Return [X, Y] of the center of cell containing provided text 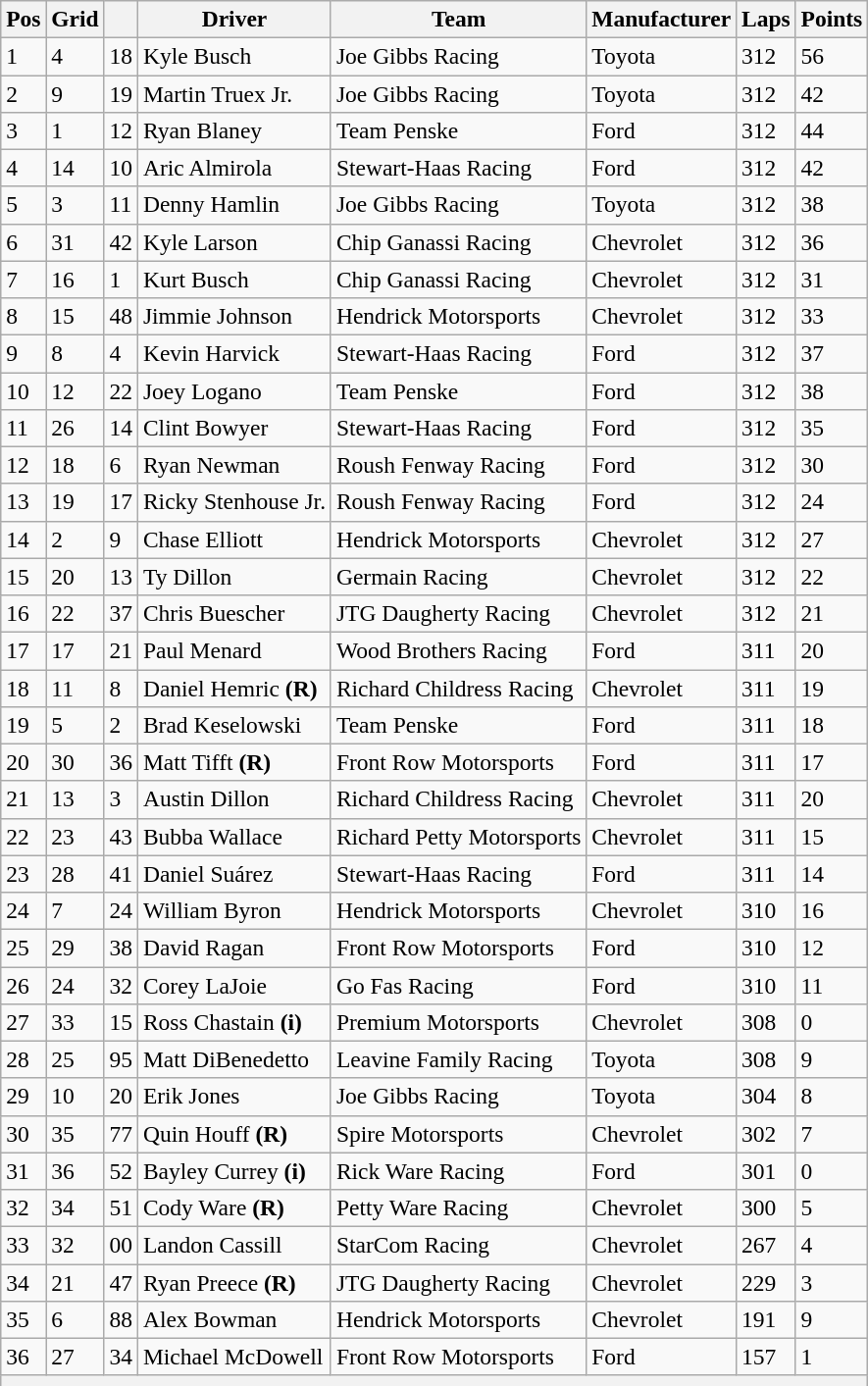
41 [121, 874]
Daniel Hemric (R) [233, 688]
Erik Jones [233, 1097]
Michael McDowell [233, 1357]
Kevin Harvick [233, 353]
Grid [75, 19]
Points [832, 19]
Ross Chastain (i) [233, 1022]
302 [767, 1134]
Brad Keselowski [233, 725]
43 [121, 837]
52 [121, 1171]
44 [832, 130]
Bubba Wallace [233, 837]
Matt DiBenedetto [233, 1059]
51 [121, 1207]
Paul Menard [233, 650]
Kyle Larson [233, 242]
301 [767, 1171]
Ryan Blaney [233, 130]
95 [121, 1059]
88 [121, 1319]
47 [121, 1282]
Austin Dillon [233, 799]
191 [767, 1319]
Ryan Newman [233, 465]
Spire Motorsports [458, 1134]
267 [767, 1245]
300 [767, 1207]
Team [458, 19]
157 [767, 1357]
Clint Bowyer [233, 428]
Kurt Busch [233, 280]
Ricky Stenhouse Jr. [233, 502]
Leavine Family Racing [458, 1059]
Matt Tifft (R) [233, 762]
Premium Motorsports [458, 1022]
77 [121, 1134]
Petty Ware Racing [458, 1207]
Martin Truex Jr. [233, 93]
Germain Racing [458, 577]
304 [767, 1097]
Wood Brothers Racing [458, 650]
StarCom Racing [458, 1245]
Landon Cassill [233, 1245]
Ty Dillon [233, 577]
Jimmie Johnson [233, 316]
00 [121, 1245]
Corey LaJoie [233, 985]
48 [121, 316]
William Byron [233, 910]
Go Fas Racing [458, 985]
Quin Houff (R) [233, 1134]
Joey Logano [233, 390]
Alex Bowman [233, 1319]
56 [832, 56]
Kyle Busch [233, 56]
Ryan Preece (R) [233, 1282]
Bayley Currey (i) [233, 1171]
Denny Hamlin [233, 205]
Laps [767, 19]
Daniel Suárez [233, 874]
Manufacturer [661, 19]
Driver [233, 19]
David Ragan [233, 948]
Chris Buescher [233, 613]
Pos [24, 19]
Richard Petty Motorsports [458, 837]
229 [767, 1282]
Cody Ware (R) [233, 1207]
Aric Almirola [233, 168]
Rick Ware Racing [458, 1171]
Chase Elliott [233, 539]
